Locate the cell with the specified text and output its (X, Y) center coordinate. 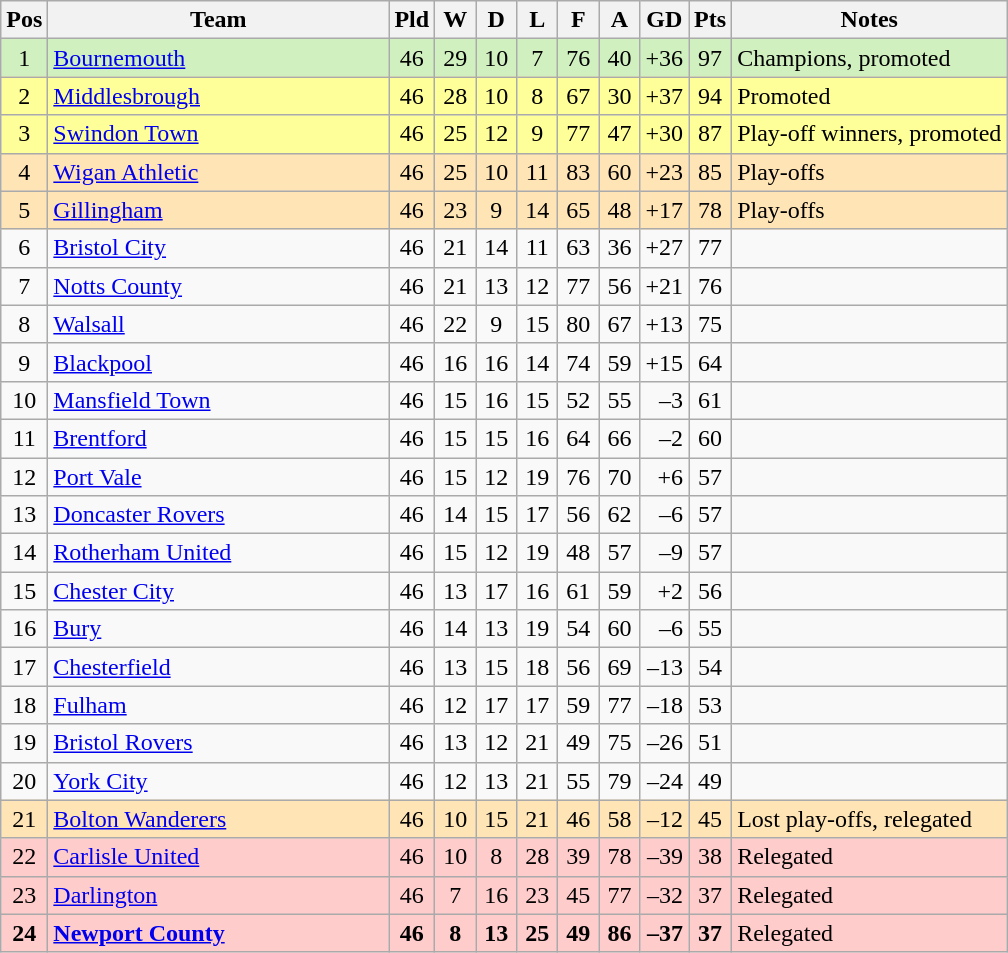
Play-off winners, promoted (870, 134)
79 (620, 781)
52 (578, 400)
Blackpool (218, 362)
85 (710, 172)
Carlisle United (218, 857)
+30 (664, 134)
86 (620, 933)
24 (24, 933)
30 (620, 96)
Newport County (218, 933)
Walsall (218, 324)
+17 (664, 210)
Gillingham (218, 210)
63 (578, 248)
20 (24, 781)
–18 (664, 705)
6 (24, 248)
–26 (664, 743)
–37 (664, 933)
47 (620, 134)
40 (620, 58)
Chester City (218, 591)
Middlesbrough (218, 96)
29 (456, 58)
York City (218, 781)
GD (664, 20)
+13 (664, 324)
83 (578, 172)
Darlington (218, 895)
Wigan Athletic (218, 172)
Promoted (870, 96)
Notts County (218, 286)
+36 (664, 58)
69 (620, 667)
W (456, 20)
Pos (24, 20)
Bristol Rovers (218, 743)
94 (710, 96)
87 (710, 134)
53 (710, 705)
Brentford (218, 438)
+37 (664, 96)
+2 (664, 591)
Bournemouth (218, 58)
Pld (412, 20)
Bolton Wanderers (218, 819)
36 (620, 248)
2 (24, 96)
4 (24, 172)
Bury (218, 629)
38 (710, 857)
5 (24, 210)
F (578, 20)
–13 (664, 667)
62 (620, 515)
–2 (664, 438)
39 (578, 857)
+27 (664, 248)
1 (24, 58)
–39 (664, 857)
70 (620, 477)
+21 (664, 286)
Lost play-offs, relegated (870, 819)
Bristol City (218, 248)
Swindon Town (218, 134)
Fulham (218, 705)
97 (710, 58)
66 (620, 438)
Pts (710, 20)
3 (24, 134)
58 (620, 819)
74 (578, 362)
L (538, 20)
Team (218, 20)
D (496, 20)
+15 (664, 362)
–32 (664, 895)
–24 (664, 781)
Notes (870, 20)
–3 (664, 400)
Port Vale (218, 477)
A (620, 20)
+23 (664, 172)
–12 (664, 819)
Rotherham United (218, 553)
65 (578, 210)
+6 (664, 477)
Doncaster Rovers (218, 515)
–9 (664, 553)
80 (578, 324)
Champions, promoted (870, 58)
Chesterfield (218, 667)
51 (710, 743)
Mansfield Town (218, 400)
